Output the [x, y] coordinate of the center of the cell containing the given text.  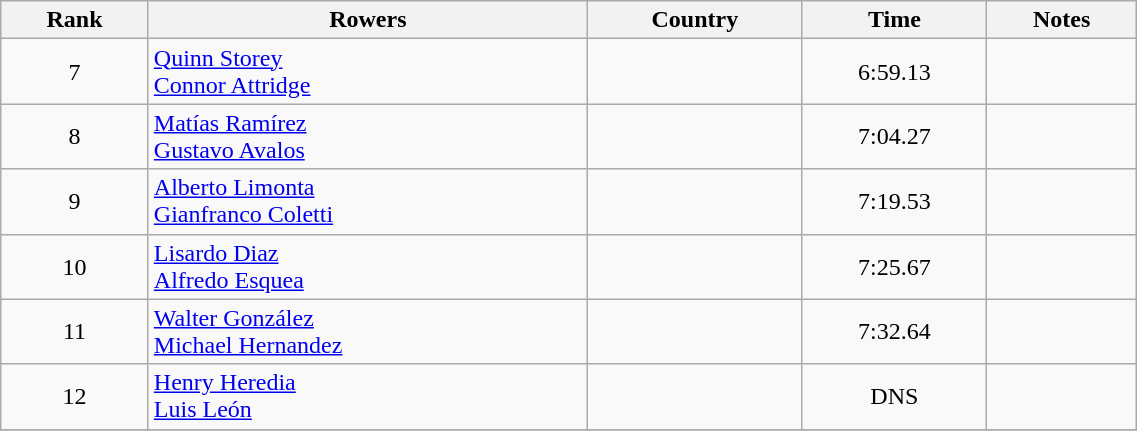
Notes [1061, 20]
7:25.67 [894, 266]
10 [75, 266]
8 [75, 136]
Country [694, 20]
Quinn StoreyConnor Attridge [368, 72]
Henry HerediaLuis León [368, 396]
12 [75, 396]
11 [75, 332]
7 [75, 72]
Matías RamírezGustavo Avalos [368, 136]
6:59.13 [894, 72]
Rank [75, 20]
Alberto LimontaGianfranco Coletti [368, 202]
Rowers [368, 20]
7:04.27 [894, 136]
DNS [894, 396]
7:32.64 [894, 332]
9 [75, 202]
Time [894, 20]
7:19.53 [894, 202]
Lisardo DiazAlfredo Esquea [368, 266]
Walter GonzálezMichael Hernandez [368, 332]
